Locate the cell with the specified text and output its (X, Y) center coordinate. 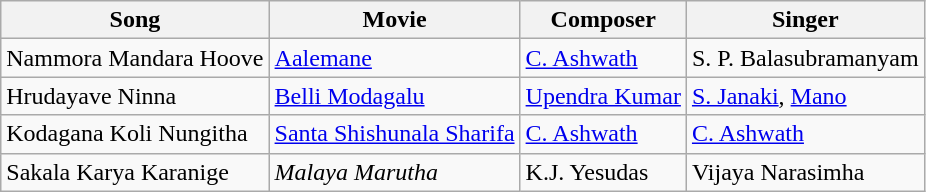
S. Janaki, Mano (805, 96)
Sakala Karya Karanige (135, 172)
S. P. Balasubramanyam (805, 58)
Hrudayave Ninna (135, 96)
Nammora Mandara Hoove (135, 58)
Kodagana Koli Nungitha (135, 134)
Song (135, 20)
Upendra Kumar (603, 96)
Singer (805, 20)
Composer (603, 20)
K.J. Yesudas (603, 172)
Malaya Marutha (394, 172)
Aalemane (394, 58)
Vijaya Narasimha (805, 172)
Movie (394, 20)
Belli Modagalu (394, 96)
Santa Shishunala Sharifa (394, 134)
